Locate the cell with the specified text and output its (X, Y) center coordinate. 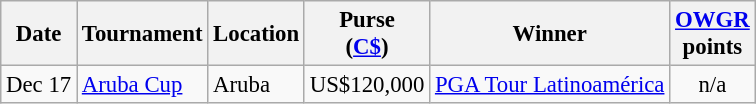
PGA Tour Latinoamérica (550, 85)
OWGRpoints (712, 34)
Dec 17 (39, 85)
Location (256, 34)
Purse(C$) (366, 34)
Date (39, 34)
US$120,000 (366, 85)
n/a (712, 85)
Aruba (256, 85)
Winner (550, 34)
Aruba Cup (142, 85)
Tournament (142, 34)
